Search for the cell housing the specified text and yield its (X, Y) center coordinate. 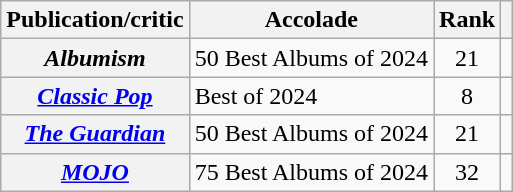
75 Best Albums of 2024 (311, 172)
32 (468, 172)
Best of 2024 (311, 96)
MOJO (95, 172)
Classic Pop (95, 96)
Accolade (311, 20)
The Guardian (95, 134)
Rank (468, 20)
Albumism (95, 58)
8 (468, 96)
Publication/critic (95, 20)
